Locate the cell with the specified text and output its [X, Y] center coordinate. 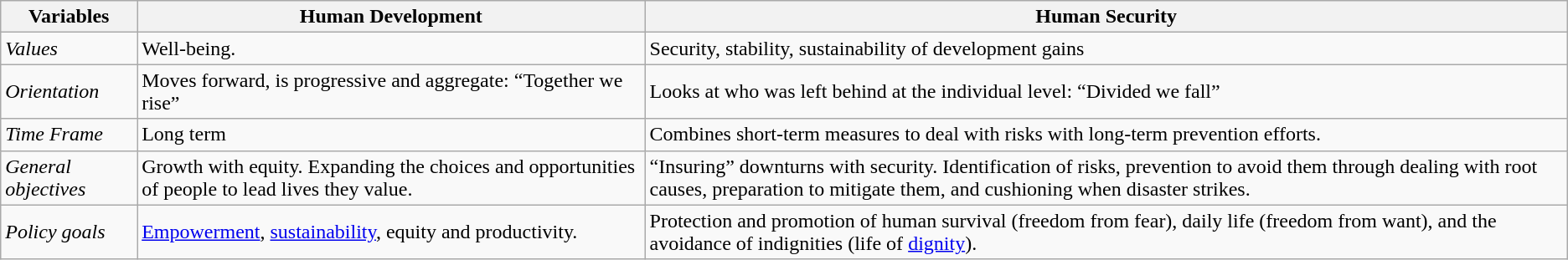
Well-being. [391, 48]
Variables [69, 17]
Protection and promotion of human survival (freedom from fear), daily life (freedom from want), and the avoidance of indignities (life of dignity). [1106, 232]
Human Security [1106, 17]
Orientation [69, 92]
Long term [391, 135]
Human Development [391, 17]
Moves forward, is progressive and aggregate: “Together we rise” [391, 92]
Combines short-term measures to deal with risks with long-term prevention efforts. [1106, 135]
Security, stability, sustainability of development gains [1106, 48]
Time Frame [69, 135]
Empowerment, sustainability, equity and productivity. [391, 232]
Looks at who was left behind at the individual level: “Divided we fall” [1106, 92]
Values [69, 48]
General objectives [69, 177]
Growth with equity. Expanding the choices and opportunities of people to lead lives they value. [391, 177]
Policy goals [69, 232]
